Search for the cell housing the specified text and yield its (X, Y) center coordinate. 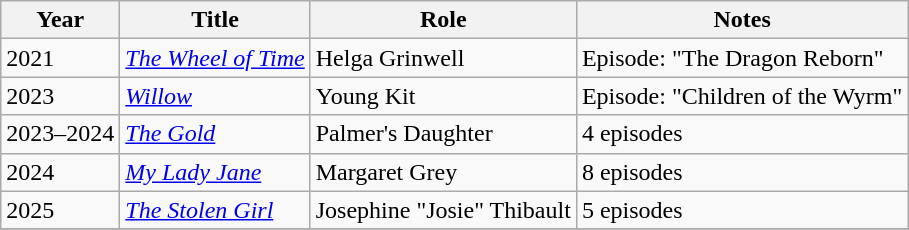
2023–2024 (60, 134)
Josephine "Josie" Thibault (443, 210)
The Gold (215, 134)
4 episodes (742, 134)
Margaret Grey (443, 172)
Helga Grinwell (443, 58)
Year (60, 20)
2021 (60, 58)
The Stolen Girl (215, 210)
Episode: "The Dragon Reborn" (742, 58)
Willow (215, 96)
Palmer's Daughter (443, 134)
Title (215, 20)
8 episodes (742, 172)
My Lady Jane (215, 172)
Young Kit (443, 96)
The Wheel of Time (215, 58)
2023 (60, 96)
5 episodes (742, 210)
Notes (742, 20)
Episode: "Children of the Wyrm" (742, 96)
2024 (60, 172)
2025 (60, 210)
Role (443, 20)
